From the cell containing the given text, extract its center point as (X, Y) coordinate. 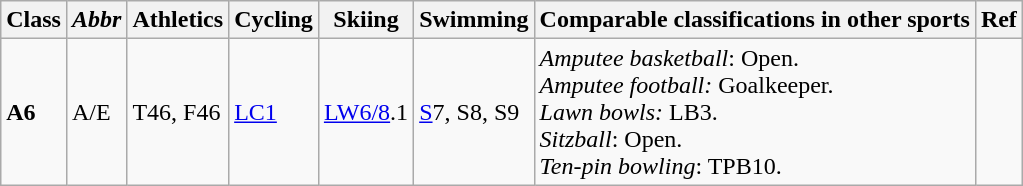
LC1 (274, 112)
A6 (34, 112)
Swimming (474, 20)
Comparable classifications in other sports (754, 20)
LW6/8.1 (366, 112)
Amputee basketball: Open.Amputee football: Goalkeeper.Lawn bowls: LB3.Sitzball: Open.Ten-pin bowling: TPB10. (754, 112)
S7, S8, S9 (474, 112)
Cycling (274, 20)
Ref (998, 20)
Abbr (96, 20)
Class (34, 20)
Skiing (366, 20)
Athletics (178, 20)
A/E (96, 112)
T46, F46 (178, 112)
